Find where the given text appears and provide that cell's center as [x, y] coordinate. 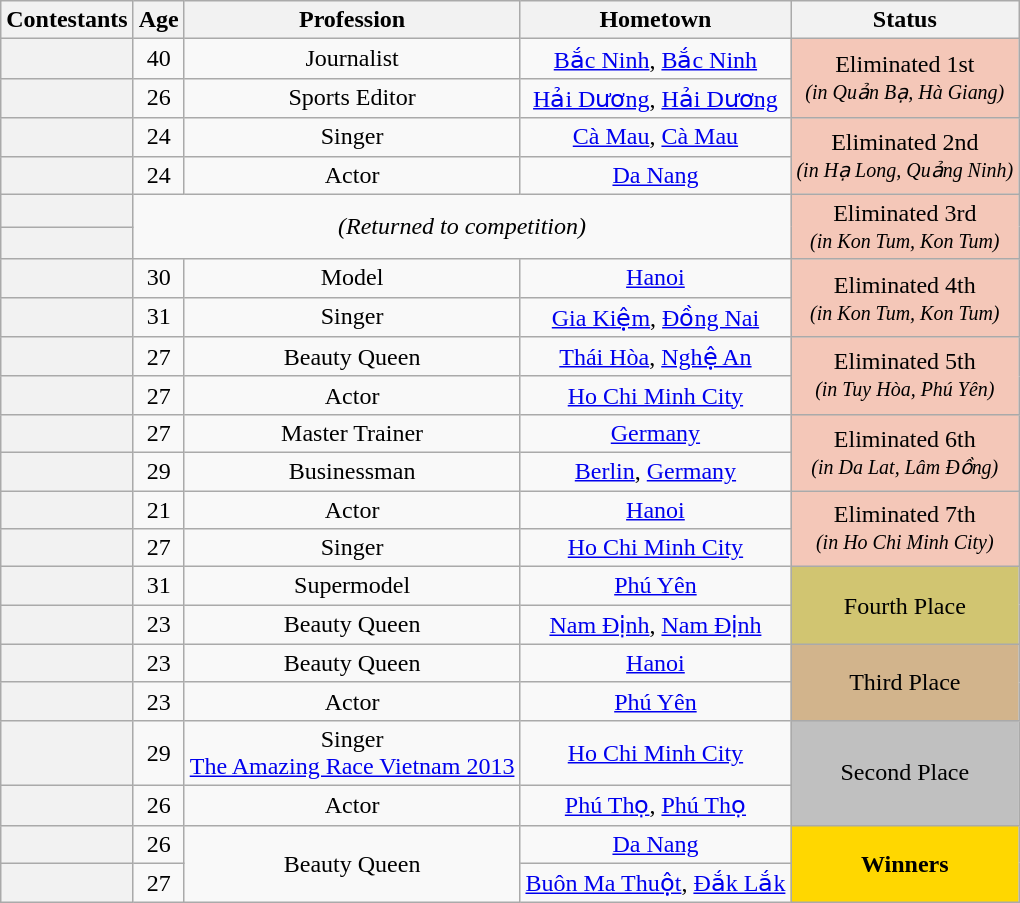
(Returned to competition) [462, 226]
Gia Kiệm, Đồng Nai [656, 317]
Master Trainer [352, 433]
Supermodel [352, 586]
Fourth Place [905, 606]
Hải Dương, Hải Dương [656, 98]
Businessman [352, 471]
Sports Editor [352, 98]
Bắc Ninh, Bắc Ninh [656, 59]
40 [158, 59]
Profession [352, 20]
Eliminated 4th(in Kon Tum, Kon Tum) [905, 298]
30 [158, 278]
Eliminated 3rd(in Kon Tum, Kon Tum) [905, 226]
Winners [905, 864]
Eliminated 7th(in Ho Chi Minh City) [905, 528]
Cà Mau, Cà Mau [656, 137]
Eliminated 6th(in Da Lat, Lâm Đồng) [905, 452]
Thái Hòa, Nghệ An [656, 357]
Contestants [67, 20]
Third Place [905, 682]
Journalist [352, 59]
Buôn Ma Thuột, Đắk Lắk [656, 883]
Eliminated 2nd(in Hạ Long, Quảng Ninh) [905, 156]
Nam Định, Nam Định [656, 625]
Eliminated 1st(in Quản Bạ, Hà Giang) [905, 78]
Eliminated 5th(in Tuy Hòa, Phú Yên) [905, 376]
Age [158, 20]
Germany [656, 433]
SingerThe Amazing Race Vietnam 2013 [352, 752]
Second Place [905, 772]
Model [352, 278]
Hometown [656, 20]
Berlin, Germany [656, 471]
21 [158, 509]
Phú Thọ, Phú Thọ [656, 805]
Status [905, 20]
